Output the (x, y) coordinate of the center of the cell containing the given text.  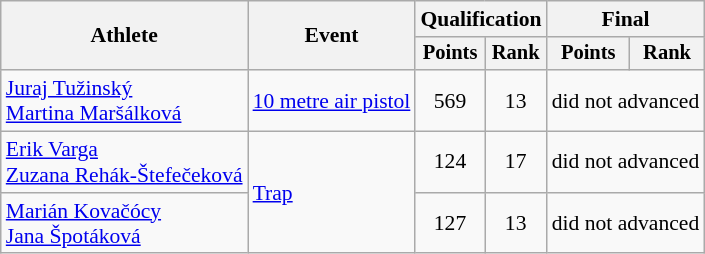
Marián KovačócyJana Špotáková (124, 224)
Erik VargaZuzana Rehák-Štefečeková (124, 162)
Juraj TužinskýMartina Maršálková (124, 100)
569 (450, 100)
17 (516, 162)
Qualification (480, 19)
10 metre air pistol (332, 100)
Final (626, 19)
124 (450, 162)
Event (332, 36)
Trap (332, 193)
127 (450, 224)
Athlete (124, 36)
